From the cell containing the given text, extract its center point as (X, Y) coordinate. 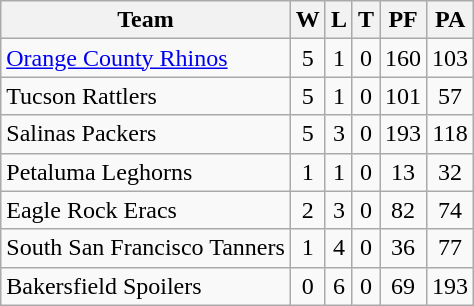
Bakersfield Spoilers (146, 286)
118 (450, 134)
Petaluma Leghorns (146, 172)
PA (450, 20)
South San Francisco Tanners (146, 248)
L (338, 20)
W (308, 20)
Salinas Packers (146, 134)
T (366, 20)
160 (404, 58)
Orange County Rhinos (146, 58)
Tucson Rattlers (146, 96)
77 (450, 248)
101 (404, 96)
2 (308, 210)
74 (450, 210)
32 (450, 172)
82 (404, 210)
PF (404, 20)
13 (404, 172)
4 (338, 248)
69 (404, 286)
Eagle Rock Eracs (146, 210)
6 (338, 286)
36 (404, 248)
57 (450, 96)
Team (146, 20)
103 (450, 58)
